Return the [X, Y] coordinate for the center point of the cell that contains the specified text.  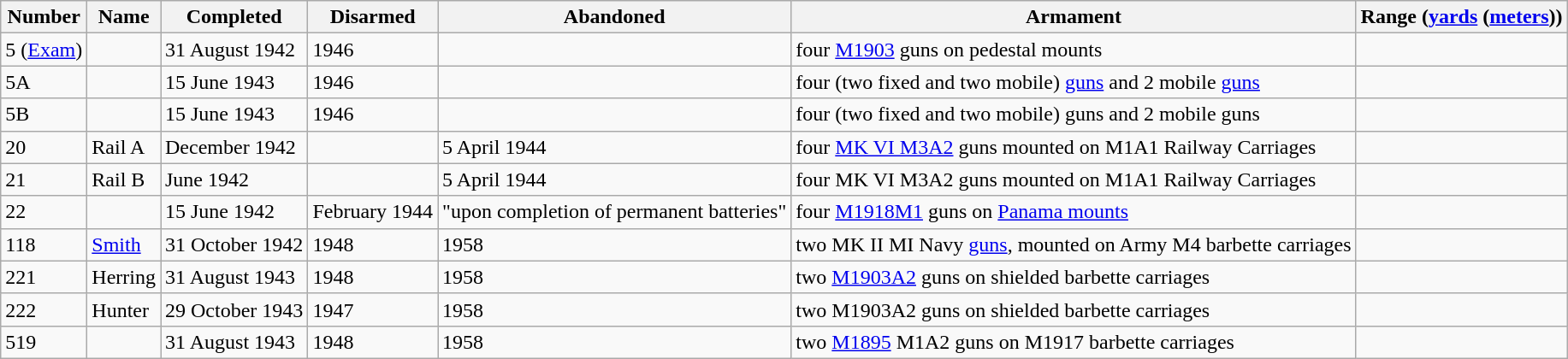
two M1895 M1A2 guns on M1917 barbette carriages [1074, 342]
Completed [234, 17]
Hunter [124, 309]
22 [44, 212]
February 1944 [373, 212]
31 August 1942 [234, 50]
5 (Exam) [44, 50]
Disarmed [373, 17]
Name [124, 17]
four M1903 guns on pedestal mounts [1074, 50]
15 June 1942 [234, 212]
Herring [124, 277]
31 October 1942 [234, 244]
21 [44, 179]
Abandoned [614, 17]
118 [44, 244]
Range (yards (meters)) [1461, 17]
1947 [373, 309]
December 1942 [234, 147]
Rail B [124, 179]
four M1918M1 guns on Panama mounts [1074, 212]
5A [44, 82]
5B [44, 115]
Number [44, 17]
Smith [124, 244]
20 [44, 147]
two MK II MI Navy guns, mounted on Army M4 barbette carriages [1074, 244]
June 1942 [234, 179]
222 [44, 309]
Armament [1074, 17]
221 [44, 277]
29 October 1943 [234, 309]
519 [44, 342]
Rail A [124, 147]
"upon completion of permanent batteries" [614, 212]
